For the text-containing cell, return its midpoint in [X, Y] coordinate format. 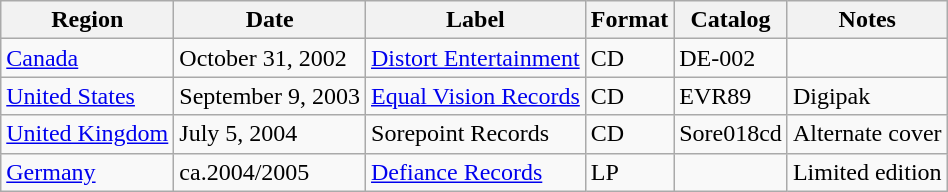
Equal Vision Records [476, 96]
Digipak [867, 96]
July 5, 2004 [270, 134]
Canada [88, 58]
September 9, 2003 [270, 96]
LP [629, 172]
October 31, 2002 [270, 58]
Format [629, 20]
EVR89 [731, 96]
Sorepoint Records [476, 134]
United States [88, 96]
United Kingdom [88, 134]
Notes [867, 20]
Sore018cd [731, 134]
Label [476, 20]
Distort Entertainment [476, 58]
Germany [88, 172]
DE-002 [731, 58]
Defiance Records [476, 172]
Region [88, 20]
ca.2004/2005 [270, 172]
Limited edition [867, 172]
Catalog [731, 20]
Date [270, 20]
Alternate cover [867, 134]
